Capture the cell that displays the provided text and extract its [x, y] central coordinate. 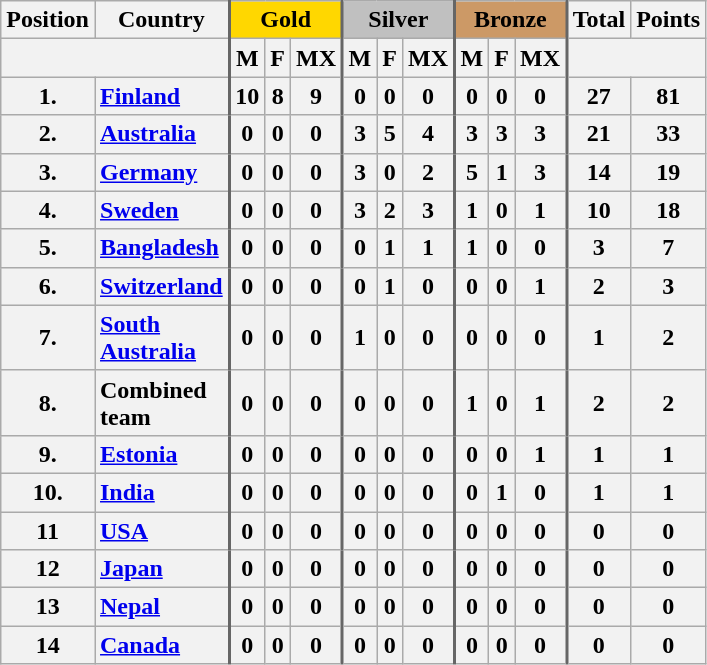
9 [317, 96]
81 [668, 96]
1. [48, 96]
India [161, 492]
4 [429, 134]
27 [598, 96]
13 [48, 607]
Silver [398, 20]
Sweden [161, 210]
33 [668, 134]
Germany [161, 172]
Australia [161, 134]
10. [48, 492]
Combined team [161, 402]
Position [48, 20]
South Australia [161, 338]
Estonia [161, 454]
18 [668, 210]
Country [161, 20]
Canada [161, 645]
5. [48, 248]
8 [278, 96]
12 [48, 569]
11 [48, 531]
7 [668, 248]
9. [48, 454]
3. [48, 172]
Finland [161, 96]
6. [48, 286]
4. [48, 210]
21 [598, 134]
8. [48, 402]
19 [668, 172]
Nepal [161, 607]
Points [668, 20]
Japan [161, 569]
Switzerland [161, 286]
Gold [286, 20]
7. [48, 338]
Bangladesh [161, 248]
USA [161, 531]
2. [48, 134]
Total [598, 20]
Bronze [510, 20]
